Extract the (X, Y) coordinate from the center of the cell holding the provided text.  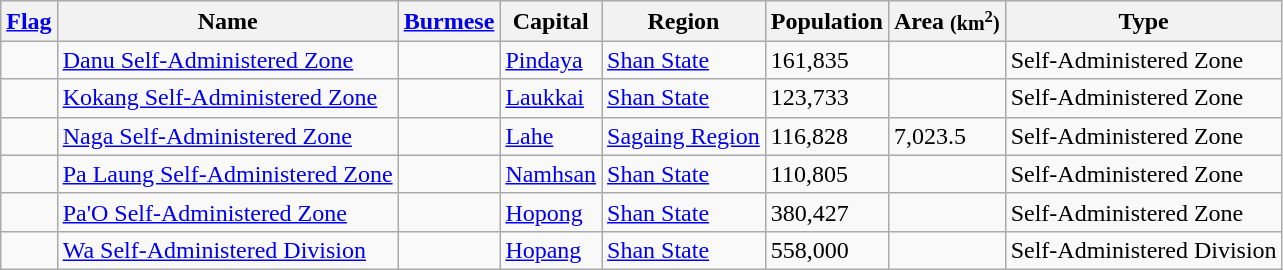
Burmese (449, 21)
Population (826, 21)
Kokang Self-Administered Zone (228, 98)
Pa'O Self-Administered Zone (228, 212)
Naga Self-Administered Zone (228, 136)
7,023.5 (946, 136)
Pindaya (551, 60)
Region (684, 21)
Name (228, 21)
Danu Self-Administered Zone (228, 60)
Type (1144, 21)
123,733 (826, 98)
Sagaing Region (684, 136)
Pa Laung Self-Administered Zone (228, 174)
Capital (551, 21)
380,427 (826, 212)
Area (km2) (946, 21)
Lahe (551, 136)
Hopang (551, 250)
Laukkai (551, 98)
558,000 (826, 250)
110,805 (826, 174)
Flag (29, 21)
Self-Administered Division (1144, 250)
Namhsan (551, 174)
Hopong (551, 212)
116,828 (826, 136)
Wa Self-Administered Division (228, 250)
161,835 (826, 60)
